Return the [x, y] coordinate for the center point of the cell that contains the specified text.  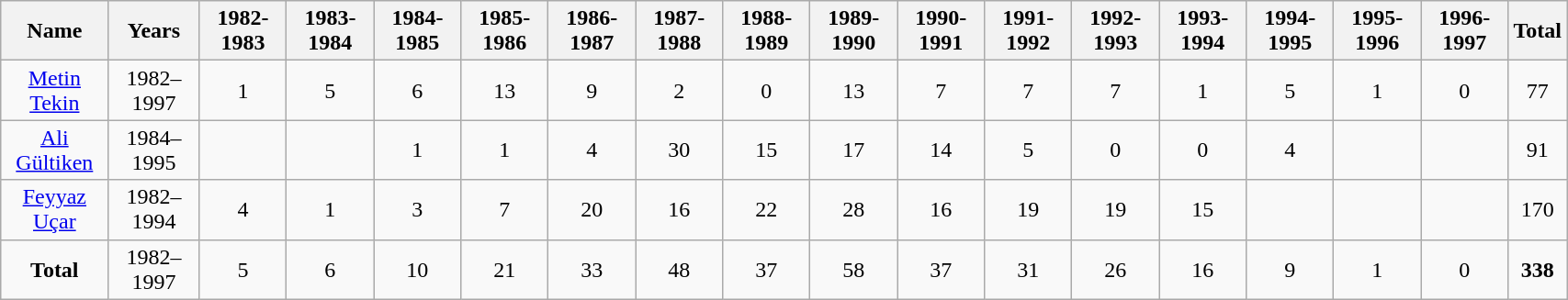
14 [941, 150]
3 [417, 209]
28 [854, 209]
1988-1989 [766, 31]
338 [1538, 270]
1993-1994 [1203, 31]
10 [417, 270]
58 [854, 270]
1994-1995 [1290, 31]
31 [1029, 270]
Ali Gültiken [55, 150]
Metin Tekin [55, 90]
Name [55, 31]
Feyyaz Uçar [55, 209]
1990-1991 [941, 31]
1987-1988 [680, 31]
1982-1983 [243, 31]
2 [680, 90]
1996-1997 [1464, 31]
1991-1992 [1029, 31]
1982–1994 [154, 209]
33 [592, 270]
1986-1987 [592, 31]
30 [680, 150]
21 [505, 270]
22 [766, 209]
1984–1995 [154, 150]
26 [1115, 270]
77 [1538, 90]
91 [1538, 150]
170 [1538, 209]
1992-1993 [1115, 31]
1983-1984 [331, 31]
20 [592, 209]
17 [854, 150]
Years [154, 31]
1985-1986 [505, 31]
48 [680, 270]
1989-1990 [854, 31]
1984-1985 [417, 31]
1995-1996 [1378, 31]
